From the cell containing the given text, extract its center point as [x, y] coordinate. 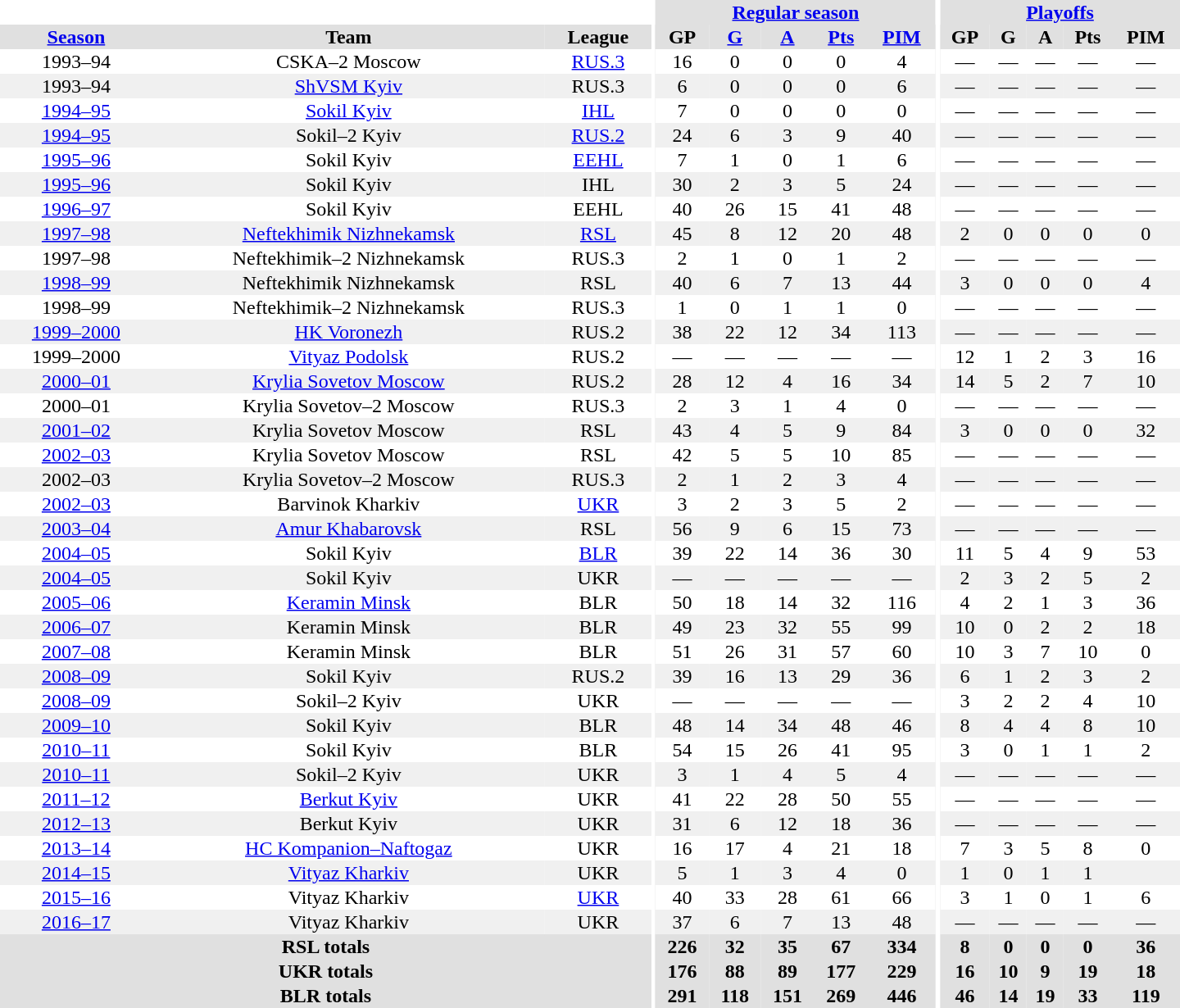
2003–04 [76, 529]
95 [901, 750]
2011–12 [76, 799]
RSL totals [326, 947]
2005–06 [76, 602]
2013–14 [76, 848]
269 [841, 996]
85 [901, 455]
2012–13 [76, 824]
67 [841, 947]
60 [901, 652]
42 [682, 455]
113 [901, 332]
51 [682, 652]
CSKA–2 Moscow [349, 61]
291 [682, 996]
53 [1146, 553]
2007–08 [76, 652]
Team [349, 37]
20 [841, 234]
44 [901, 283]
118 [734, 996]
73 [901, 529]
23 [734, 627]
45 [682, 234]
2009–10 [76, 725]
11 [965, 553]
151 [787, 996]
116 [901, 602]
2016–17 [76, 922]
43 [682, 430]
21 [841, 848]
17 [734, 848]
119 [1146, 996]
2006–07 [76, 627]
334 [901, 947]
ShVSM Kyiv [349, 86]
UKR totals [326, 971]
Amur Khabarovsk [349, 529]
League [598, 37]
1996–97 [76, 209]
2001–02 [76, 430]
89 [787, 971]
Playoffs [1060, 12]
Regular season [796, 12]
226 [682, 947]
38 [682, 332]
99 [901, 627]
446 [901, 996]
37 [682, 922]
HK Voronezh [349, 332]
57 [841, 652]
229 [901, 971]
HC Kompanion–Naftogaz [349, 848]
176 [682, 971]
49 [682, 627]
2014–15 [76, 873]
56 [682, 529]
54 [682, 750]
177 [841, 971]
66 [901, 897]
BLR totals [326, 996]
2015–16 [76, 897]
29 [841, 676]
Barvinok Kharkiv [349, 504]
88 [734, 971]
Season [76, 37]
61 [841, 897]
Vityaz Podolsk [349, 356]
84 [901, 430]
35 [787, 947]
